Search for the cell housing the specified text and yield its [x, y] center coordinate. 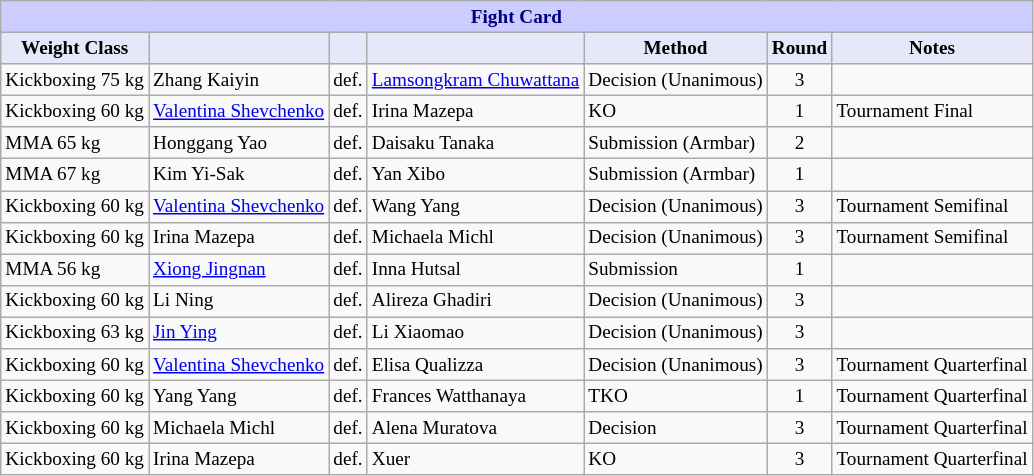
Inna Hutsal [476, 270]
Fight Card [516, 17]
Kim Yi-Sak [239, 175]
Wang Yang [476, 206]
2 [800, 143]
MMA 67 kg [75, 175]
Round [800, 48]
Zhang Kaiyin [239, 80]
Submission [676, 270]
MMA 65 kg [75, 143]
Jin Ying [239, 333]
Xiong Jingnan [239, 270]
Kickboxing 63 kg [75, 333]
Tournament Final [932, 111]
Elisa Qualizza [476, 365]
Method [676, 48]
Daisaku Tanaka [476, 143]
Alireza Ghadiri [476, 301]
Li Xiaomao [476, 333]
Notes [932, 48]
Yang Yang [239, 396]
Kickboxing 75 kg [75, 80]
MMA 56 kg [75, 270]
Decision [676, 428]
Weight Class [75, 48]
Lamsongkram Chuwattana [476, 80]
Frances Watthanaya [476, 396]
Xuer [476, 460]
Alena Muratova [476, 428]
TKO [676, 396]
Li Ning [239, 301]
Honggang Yao [239, 143]
Yan Xibo [476, 175]
